Pinpoint the cell where the given text exists, returning its [X, Y] midpoint coordinate. 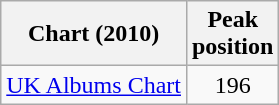
Peakposition [232, 34]
UK Albums Chart [94, 85]
196 [232, 85]
Chart (2010) [94, 34]
